For the text-containing cell, return its midpoint in [x, y] coordinate format. 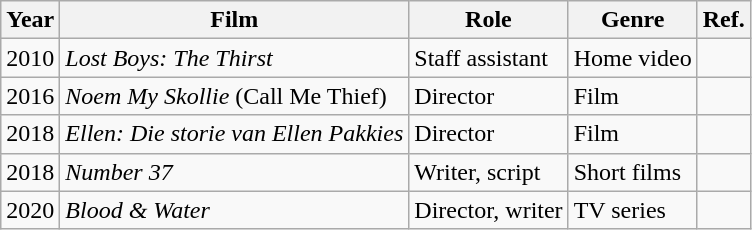
2010 [30, 58]
Noem My Skollie (Call Me Thief) [234, 96]
Director, writer [488, 210]
Year [30, 20]
Genre [632, 20]
Ellen: Die storie van Ellen Pakkies [234, 134]
Lost Boys: The Thirst [234, 58]
Number 37 [234, 172]
2020 [30, 210]
Short films [632, 172]
Ref. [724, 20]
Role [488, 20]
Staff assistant [488, 58]
Writer, script [488, 172]
2016 [30, 96]
Blood & Water [234, 210]
Home video [632, 58]
TV series [632, 210]
